Return the [x, y] coordinate for the center point of the cell that contains the specified text.  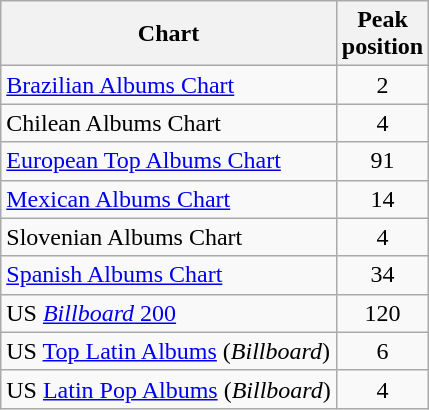
2 [382, 85]
US Billboard 200 [169, 313]
91 [382, 161]
Mexican Albums Chart [169, 199]
US Latin Pop Albums (Billboard) [169, 389]
Brazilian Albums Chart [169, 85]
14 [382, 199]
Chilean Albums Chart [169, 123]
Chart [169, 34]
34 [382, 275]
European Top Albums Chart [169, 161]
120 [382, 313]
US Top Latin Albums (Billboard) [169, 351]
Peakposition [382, 34]
6 [382, 351]
Spanish Albums Chart [169, 275]
Slovenian Albums Chart [169, 237]
